Search for the cell housing the specified text and yield its [x, y] center coordinate. 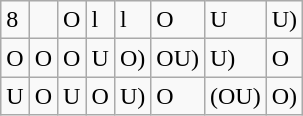
(OU) [235, 96]
8 [15, 20]
OU) [178, 58]
